Determine the [X, Y] coordinate at the center of the cell enclosing the given text.  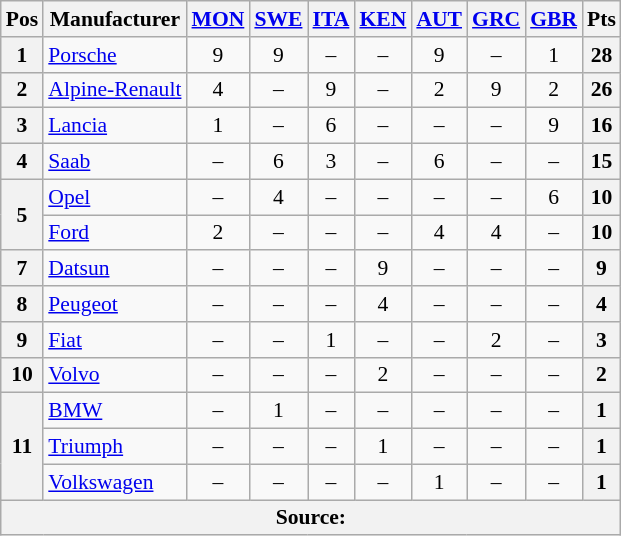
Pos [22, 19]
26 [602, 90]
15 [602, 162]
GBR [554, 19]
KEN [382, 19]
SWE [278, 19]
Porsche [114, 55]
BMW [114, 411]
Volkswagen [114, 482]
Triumph [114, 447]
GRC [496, 19]
Volvo [114, 375]
Peugeot [114, 304]
Ford [114, 233]
Fiat [114, 340]
ITA [332, 19]
11 [22, 446]
Opel [114, 197]
8 [22, 304]
AUT [439, 19]
7 [22, 269]
Manufacturer [114, 19]
16 [602, 126]
Pts [602, 19]
Alpine-Renault [114, 90]
Lancia [114, 126]
5 [22, 214]
Saab [114, 162]
28 [602, 55]
Source: [311, 518]
Datsun [114, 269]
MON [218, 19]
